Extract the (x, y) coordinate from the center of the cell holding the provided text.  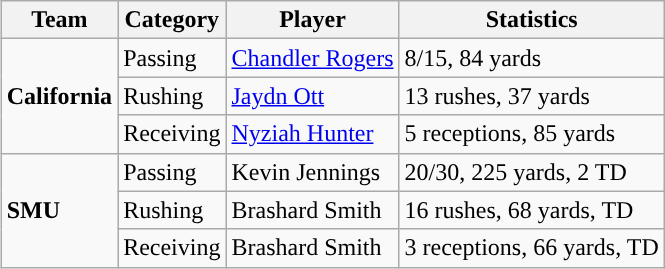
Team (59, 20)
3 receptions, 66 yards, TD (532, 248)
Kevin Jennings (312, 172)
Nyziah Hunter (312, 134)
13 rushes, 37 yards (532, 96)
Category (172, 20)
Statistics (532, 20)
5 receptions, 85 yards (532, 134)
16 rushes, 68 yards, TD (532, 210)
California (59, 96)
Jaydn Ott (312, 96)
Player (312, 20)
SMU (59, 210)
8/15, 84 yards (532, 58)
Chandler Rogers (312, 58)
20/30, 225 yards, 2 TD (532, 172)
